Provide the [x, y] coordinate of the cell's center where the given text is located.  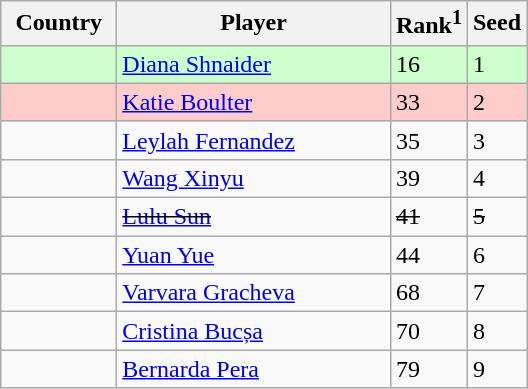
2 [496, 102]
3 [496, 140]
Bernarda Pera [254, 369]
70 [428, 331]
33 [428, 102]
44 [428, 255]
7 [496, 293]
Seed [496, 24]
Diana Shnaider [254, 64]
4 [496, 178]
Katie Boulter [254, 102]
Varvara Gracheva [254, 293]
39 [428, 178]
Yuan Yue [254, 255]
5 [496, 217]
Country [59, 24]
79 [428, 369]
Leylah Fernandez [254, 140]
35 [428, 140]
41 [428, 217]
8 [496, 331]
6 [496, 255]
Player [254, 24]
16 [428, 64]
9 [496, 369]
Lulu Sun [254, 217]
Rank1 [428, 24]
68 [428, 293]
Wang Xinyu [254, 178]
Cristina Bucșa [254, 331]
1 [496, 64]
